Locate the cell with the specified text and output its [X, Y] center coordinate. 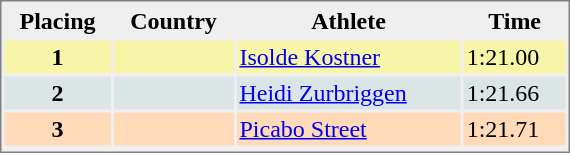
Country [174, 20]
1:21.00 [515, 56]
Time [515, 20]
1:21.71 [515, 128]
1 [57, 56]
Athlete [348, 20]
Heidi Zurbriggen [348, 92]
1:21.66 [515, 92]
Placing [57, 20]
3 [57, 128]
Picabo Street [348, 128]
Isolde Kostner [348, 56]
2 [57, 92]
